Scan for the cell matching the given text and deliver its [x, y] coordinate at center. 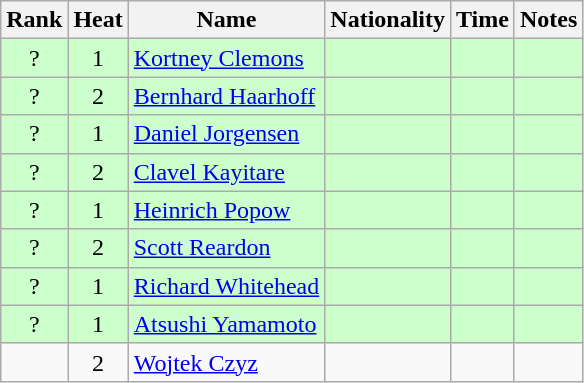
Heat [98, 20]
Wojtek Czyz [226, 362]
Notes [548, 20]
Atsushi Yamamoto [226, 324]
Name [226, 20]
Daniel Jorgensen [226, 134]
Clavel Kayitare [226, 172]
Rank [34, 20]
Heinrich Popow [226, 210]
Bernhard Haarhoff [226, 96]
Kortney Clemons [226, 58]
Time [483, 20]
Nationality [388, 20]
Richard Whitehead [226, 286]
Scott Reardon [226, 248]
